For the text-containing cell, return its midpoint in [x, y] coordinate format. 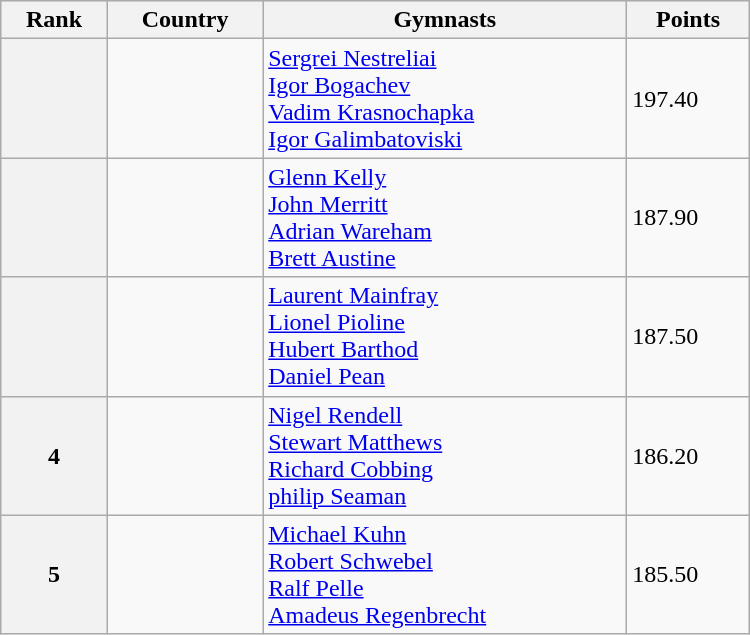
4 [54, 456]
Nigel Rendell Stewart Matthews Richard Cobbing philip Seaman [445, 456]
Gymnasts [445, 20]
5 [54, 574]
185.50 [688, 574]
Country [184, 20]
Rank [54, 20]
Laurent Mainfray Lionel Pioline Hubert Barthod Daniel Pean [445, 336]
186.20 [688, 456]
197.40 [688, 98]
187.50 [688, 336]
Glenn Kelly John Merritt Adrian Wareham Brett Austine [445, 218]
Sergrei Nestreliai Igor Bogachev Vadim Krasnochapka Igor Galimbatoviski [445, 98]
187.90 [688, 218]
Michael Kuhn Robert Schwebel Ralf Pelle Amadeus Regenbrecht [445, 574]
Points [688, 20]
